Scan for the cell matching the given text and deliver its (X, Y) coordinate at center. 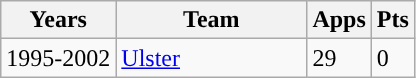
29 (339, 58)
Ulster (212, 58)
Team (212, 20)
Years (58, 20)
Pts (392, 20)
1995-2002 (58, 58)
0 (392, 58)
Apps (339, 20)
